From the cell containing the given text, extract its center point as (x, y) coordinate. 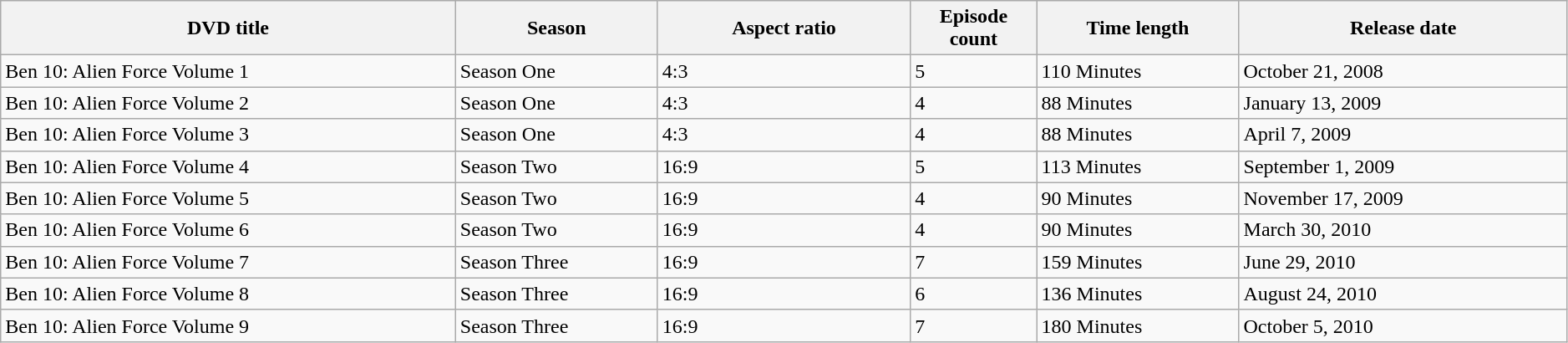
October 21, 2008 (1403, 71)
Aspect ratio (784, 28)
August 24, 2010 (1403, 294)
Ben 10: Alien Force Volume 8 (229, 294)
113 Minutes (1138, 166)
Ben 10: Alien Force Volume 2 (229, 103)
Ben 10: Alien Force Volume 1 (229, 71)
January 13, 2009 (1403, 103)
November 17, 2009 (1403, 198)
159 Minutes (1138, 262)
6 (974, 294)
Episode count (974, 28)
DVD title (229, 28)
March 30, 2010 (1403, 230)
Ben 10: Alien Force Volume 9 (229, 325)
Release date (1403, 28)
180 Minutes (1138, 325)
110 Minutes (1138, 71)
Time length (1138, 28)
April 7, 2009 (1403, 135)
October 5, 2010 (1403, 325)
Ben 10: Alien Force Volume 7 (229, 262)
Season (556, 28)
136 Minutes (1138, 294)
September 1, 2009 (1403, 166)
Ben 10: Alien Force Volume 4 (229, 166)
Ben 10: Alien Force Volume 6 (229, 230)
Ben 10: Alien Force Volume 5 (229, 198)
Ben 10: Alien Force Volume 3 (229, 135)
June 29, 2010 (1403, 262)
